Capture the cell that displays the provided text and extract its [x, y] central coordinate. 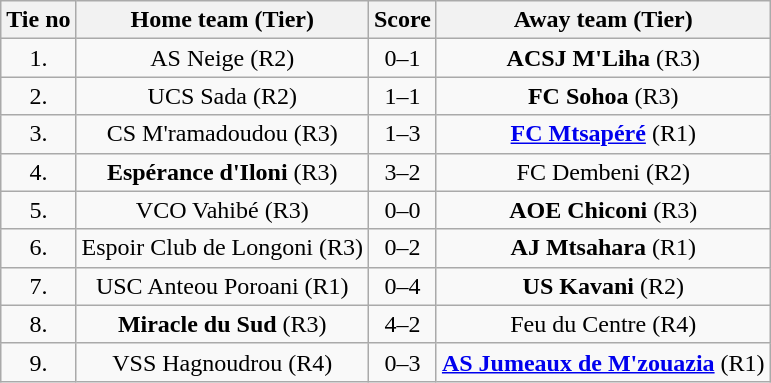
5. [38, 210]
0–3 [402, 362]
Away team (Tier) [603, 20]
VCO Vahibé (R3) [222, 210]
0–1 [402, 58]
Home team (Tier) [222, 20]
8. [38, 324]
Score [402, 20]
AS Jumeaux de M'zouazia (R1) [603, 362]
FC Mtsapéré (R1) [603, 134]
Espérance d'Iloni (R3) [222, 172]
CS M'ramadoudou (R3) [222, 134]
9. [38, 362]
Tie no [38, 20]
1. [38, 58]
USC Anteou Poroani (R1) [222, 286]
AOE Chiconi (R3) [603, 210]
Espoir Club de Longoni (R3) [222, 248]
7. [38, 286]
AJ Mtsahara (R1) [603, 248]
FC Sohoa (R3) [603, 96]
1–1 [402, 96]
FC Dembeni (R2) [603, 172]
0–0 [402, 210]
6. [38, 248]
Miracle du Sud (R3) [222, 324]
4. [38, 172]
0–4 [402, 286]
Feu du Centre (R4) [603, 324]
1–3 [402, 134]
2. [38, 96]
AS Neige (R2) [222, 58]
4–2 [402, 324]
US Kavani (R2) [603, 286]
3–2 [402, 172]
ACSJ M'Liha (R3) [603, 58]
UCS Sada (R2) [222, 96]
VSS Hagnoudrou (R4) [222, 362]
3. [38, 134]
0–2 [402, 248]
